Search for the cell housing the specified text and yield its [X, Y] center coordinate. 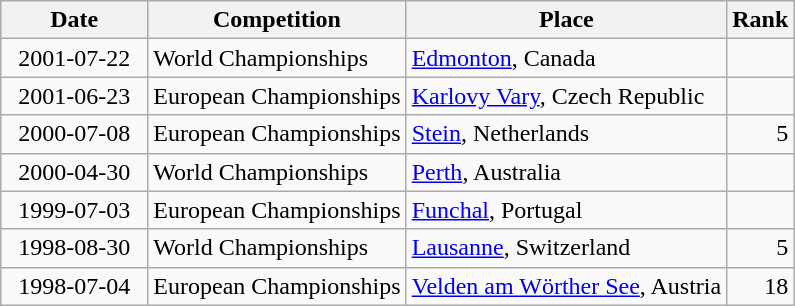
18 [760, 286]
Rank [760, 20]
Competition [277, 20]
Karlovy Vary, Czech Republic [566, 96]
Stein, Netherlands [566, 134]
Funchal, Portugal [566, 210]
2000-07-08 [74, 134]
1998-08-30 [74, 248]
2000-04-30 [74, 172]
2001-06-23 [74, 96]
Place [566, 20]
Lausanne, Switzerland [566, 248]
Perth, Australia [566, 172]
Edmonton, Canada [566, 58]
Date [74, 20]
2001-07-22 [74, 58]
Velden am Wörther See, Austria [566, 286]
1999-07-03 [74, 210]
1998-07-04 [74, 286]
